Return (X, Y) of the center of cell containing provided text 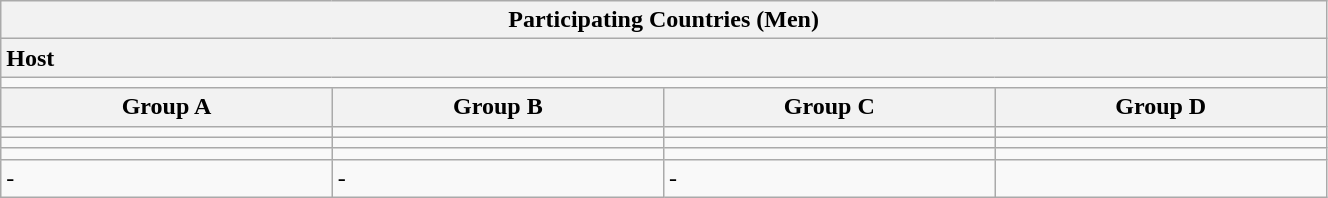
Participating Countries (Men) (664, 20)
Group D (1160, 107)
Host (664, 58)
Group A (166, 107)
Group B (498, 107)
Group C (830, 107)
